Search for the cell housing the specified text and yield its (x, y) center coordinate. 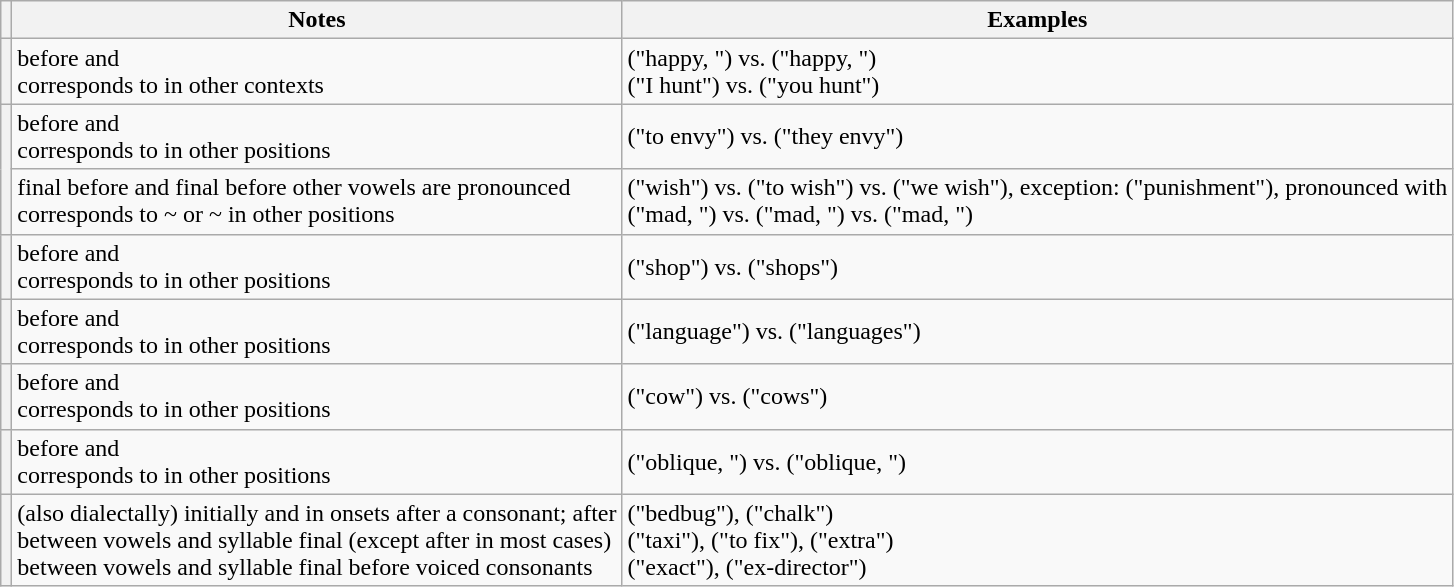
Notes (317, 20)
("happy, ") vs. ("happy, ") ("I hunt") vs. ("you hunt") (1038, 72)
Examples (1038, 20)
final before and final before other vowels are pronounced corresponds to ~ or ~ in other positions (317, 202)
("cow") vs. ("cows") (1038, 396)
("language") vs. ("languages") (1038, 332)
("to envy") vs. ("they envy") (1038, 136)
before and corresponds to in other contexts (317, 72)
("bedbug"), ("chalk") ("taxi"), ("to fix"), ("extra") ("exact"), ("ex-director") (1038, 540)
("oblique, ") vs. ("oblique, ") (1038, 462)
("shop") vs. ("shops") (1038, 266)
("wish") vs. ("to wish") vs. ("we wish"), exception: ("punishment"), pronounced with ("mad, ") vs. ("mad, ") vs. ("mad, ") (1038, 202)
